Locate the cell with the specified text and output its [x, y] center coordinate. 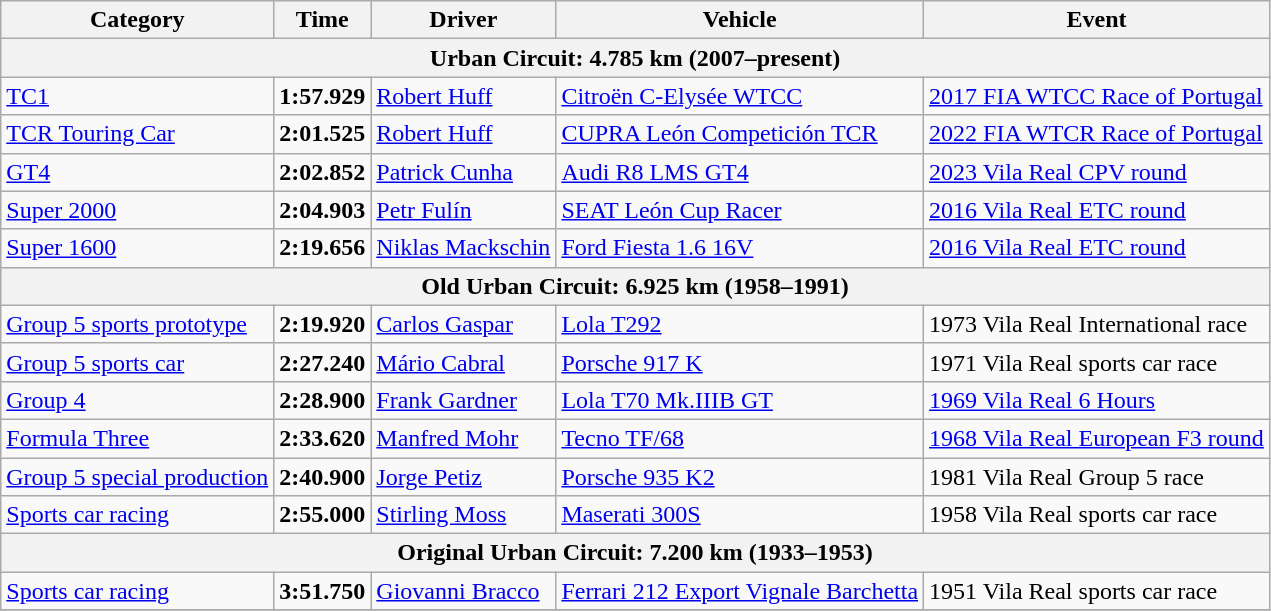
1969 Vila Real 6 Hours [1097, 400]
Time [322, 20]
Frank Gardner [464, 400]
2:02.852 [322, 172]
Ford Fiesta 1.6 16V [740, 248]
Group 4 [138, 400]
2023 Vila Real CPV round [1097, 172]
Event [1097, 20]
2:04.903 [322, 210]
Manfred Mohr [464, 438]
Mário Cabral [464, 362]
Lola T70 Mk.IIIB GT [740, 400]
TCR Touring Car [138, 134]
Porsche 917 K [740, 362]
Group 5 sports prototype [138, 324]
GT4 [138, 172]
2:19.920 [322, 324]
Patrick Cunha [464, 172]
2:28.900 [322, 400]
Giovanni Bracco [464, 591]
Jorge Petiz [464, 477]
1951 Vila Real sports car race [1097, 591]
Formula Three [138, 438]
Vehicle [740, 20]
Super 1600 [138, 248]
2:19.656 [322, 248]
CUPRA León Competición TCR [740, 134]
Group 5 special production [138, 477]
2:01.525 [322, 134]
2:33.620 [322, 438]
Driver [464, 20]
2:27.240 [322, 362]
1981 Vila Real Group 5 race [1097, 477]
2:55.000 [322, 515]
Stirling Moss [464, 515]
Super 2000 [138, 210]
Lola T292 [740, 324]
SEAT León Cup Racer [740, 210]
Original Urban Circuit: 7.200 km (1933–1953) [636, 553]
Porsche 935 K2 [740, 477]
Group 5 sports car [138, 362]
1:57.929 [322, 96]
Citroën C-Elysée WTCC [740, 96]
Category [138, 20]
Urban Circuit: 4.785 km (2007–present) [636, 58]
1973 Vila Real International race [1097, 324]
1958 Vila Real sports car race [1097, 515]
Maserati 300S [740, 515]
Carlos Gaspar [464, 324]
2022 FIA WTCR Race of Portugal [1097, 134]
Old Urban Circuit: 6.925 km (1958–1991) [636, 286]
Niklas Mackschin [464, 248]
2:40.900 [322, 477]
Petr Fulín [464, 210]
1968 Vila Real European F3 round [1097, 438]
Ferrari 212 Export Vignale Barchetta [740, 591]
1971 Vila Real sports car race [1097, 362]
Tecno TF/68 [740, 438]
Audi R8 LMS GT4 [740, 172]
3:51.750 [322, 591]
TC1 [138, 96]
2017 FIA WTCC Race of Portugal [1097, 96]
